Provide the (x, y) coordinate of the cell's center where the given text is located.  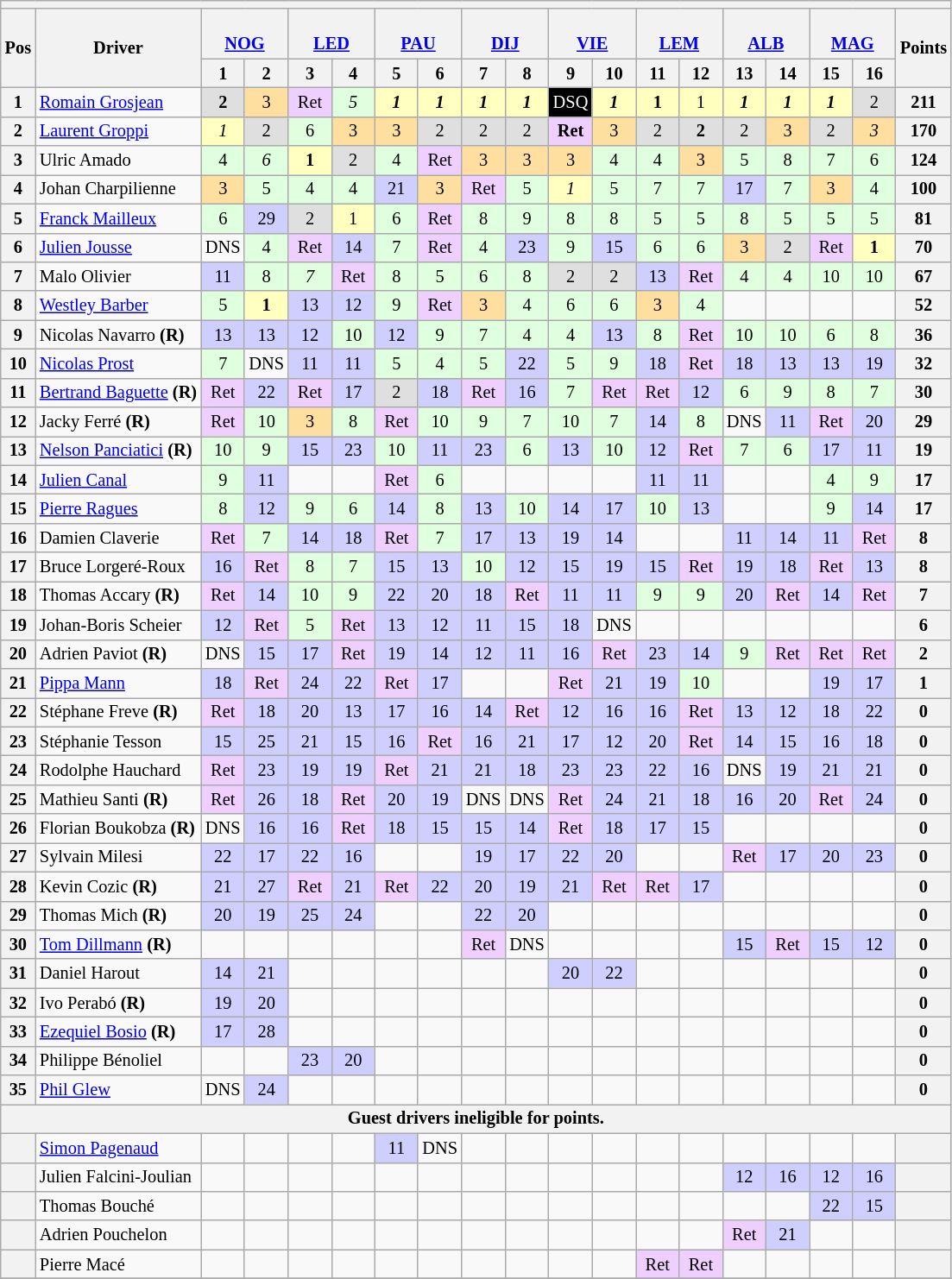
ALB (766, 34)
Points (924, 48)
Julien Falcini-Joulian (118, 1177)
Philippe Bénoliel (118, 1061)
Damien Claverie (118, 538)
Julien Canal (118, 480)
34 (18, 1061)
Stéphanie Tesson (118, 741)
124 (924, 161)
Tom Dillmann (R) (118, 944)
Phil Glew (118, 1090)
Pippa Mann (118, 683)
VIE (592, 34)
100 (924, 189)
Pierre Macé (118, 1264)
211 (924, 102)
Stéphane Freve (R) (118, 712)
Thomas Bouché (118, 1206)
52 (924, 306)
Kevin Cozic (R) (118, 886)
Guest drivers ineligible for points. (476, 1118)
Sylvain Milesi (118, 857)
Laurent Groppi (118, 131)
Ulric Amado (118, 161)
Thomas Accary (R) (118, 595)
Johan Charpilienne (118, 189)
Driver (118, 48)
Nicolas Prost (118, 363)
DSQ (571, 102)
Ezequiel Bosio (R) (118, 1031)
Romain Grosjean (118, 102)
31 (18, 973)
Daniel Harout (118, 973)
Julien Jousse (118, 248)
36 (924, 335)
Nicolas Navarro (R) (118, 335)
67 (924, 276)
81 (924, 218)
Thomas Mich (R) (118, 916)
Florian Boukobza (R) (118, 829)
Malo Olivier (118, 276)
35 (18, 1090)
Westley Barber (118, 306)
Bertrand Baguette (R) (118, 393)
LED (331, 34)
PAU (418, 34)
Adrien Pouchelon (118, 1235)
LEM (679, 34)
Simon Pagenaud (118, 1148)
Franck Mailleux (118, 218)
33 (18, 1031)
Pos (18, 48)
Mathieu Santi (R) (118, 799)
Johan-Boris Scheier (118, 625)
Pierre Ragues (118, 508)
MAG (853, 34)
NOG (245, 34)
Ivo Perabó (R) (118, 1003)
DIJ (506, 34)
Rodolphe Hauchard (118, 770)
Jacky Ferré (R) (118, 422)
70 (924, 248)
Bruce Lorgeré-Roux (118, 567)
Nelson Panciatici (R) (118, 450)
170 (924, 131)
Adrien Paviot (R) (118, 654)
